From the cell containing the given text, extract its center point as [x, y] coordinate. 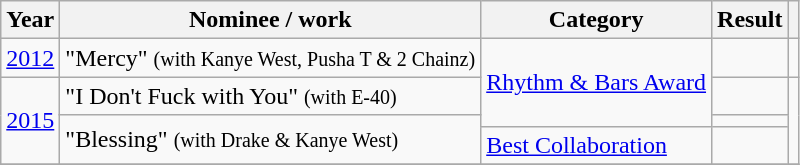
Nominee / work [270, 20]
Rhythm & Bars Award [596, 82]
Category [596, 20]
Year [30, 20]
Result [750, 20]
2012 [30, 58]
"I Don't Fuck with You" (with E-40) [270, 96]
"Blessing" (with Drake & Kanye West) [270, 140]
"Mercy" (with Kanye West, Pusha T & 2 Chainz) [270, 58]
Best Collaboration [596, 145]
2015 [30, 120]
